Return [X, Y] of the center of cell containing provided text 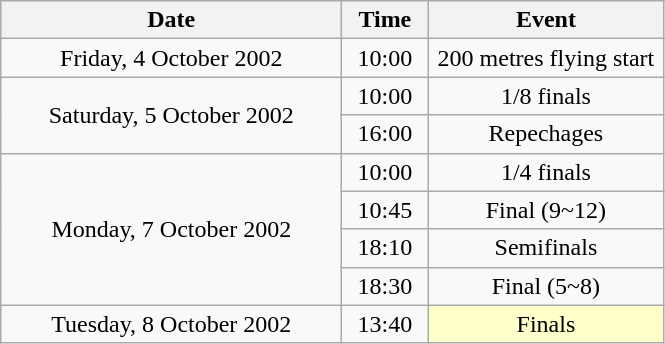
18:10 [385, 248]
Final (9~12) [546, 210]
Saturday, 5 October 2002 [172, 115]
Time [385, 20]
Friday, 4 October 2002 [172, 58]
16:00 [385, 134]
1/4 finals [546, 172]
Semifinals [546, 248]
10:45 [385, 210]
13:40 [385, 324]
1/8 finals [546, 96]
Final (5~8) [546, 286]
Tuesday, 8 October 2002 [172, 324]
Event [546, 20]
Finals [546, 324]
18:30 [385, 286]
200 metres flying start [546, 58]
Repechages [546, 134]
Monday, 7 October 2002 [172, 229]
Date [172, 20]
